Scan for the cell matching the given text and deliver its (X, Y) coordinate at center. 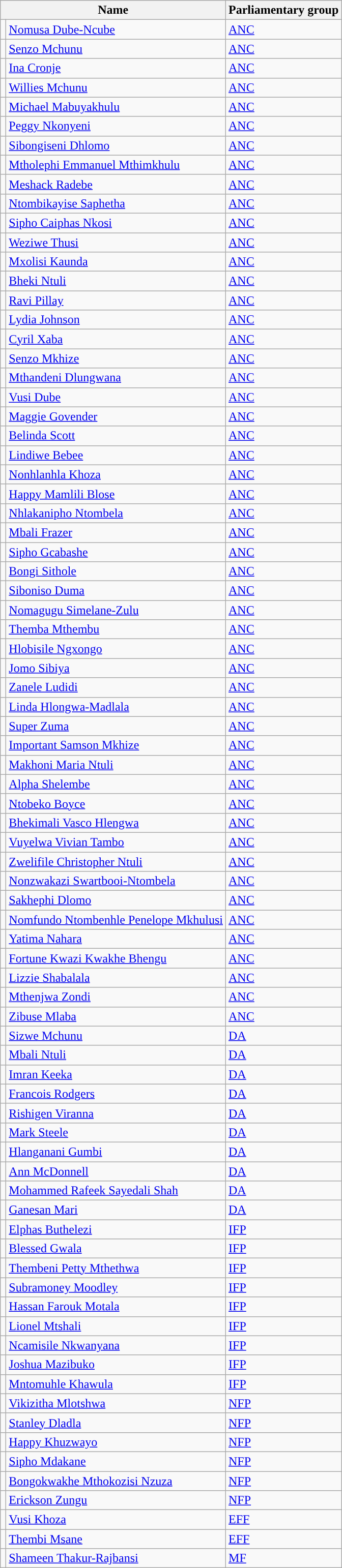
Mohammed Rafeek Sayedali Shah (116, 1191)
Bheki Ntuli (116, 281)
Lizzie Shabalala (116, 978)
Sipho Caiphas Nkosi (116, 223)
Siboniso Duma (116, 591)
Senzo Mkhize (116, 358)
Ntombikayise Saphetha (116, 203)
Nonzwakazi Swartbooi-Ntombela (116, 881)
Ann McDonnell (116, 1171)
Yatima Nahara (116, 939)
Thembeni Petty Mthethwa (116, 1268)
Meshack Radebe (116, 184)
Maggie Govender (116, 416)
Mtholephi Emmanuel Mthimkhulu (116, 165)
Lindiwe Bebee (116, 455)
Ina Cronje (116, 68)
Imran Keeka (116, 1074)
Super Zuma (116, 726)
Sakhephi Dlomo (116, 900)
Willies Mchunu (116, 87)
Mntomuhle Khawula (116, 1384)
Hlobisile Ngxongo (116, 649)
Makhoni Maria Ntuli (116, 765)
Zibuse Mlaba (116, 1016)
Nhlakanipho Ntombela (116, 513)
Hlanganani Gumbi (116, 1152)
Mthandeni Dlungwana (116, 378)
Lionel Mtshali (116, 1326)
Peggy Nkonyeni (116, 126)
Sipho Gcabashe (116, 552)
Ncamisile Nkwanyana (116, 1345)
Shameen Thakur-Rajbansi (116, 1558)
Senzo Mchunu (116, 49)
Michael Mabuyakhulu (116, 107)
Name (113, 10)
Ravi Pillay (116, 300)
Mark Steele (116, 1132)
Erickson Zungu (116, 1500)
Bongi Sithole (116, 571)
Belinda Scott (116, 436)
Rishigen Viranna (116, 1113)
Ntobeko Boyce (116, 803)
Linda Hlongwa-Madlala (116, 707)
Themba Mthembu (116, 629)
Joshua Mazibuko (116, 1365)
Mbali Ntuli (116, 1055)
Bongokwakhe Mthokozisi Nzuza (116, 1481)
Jomo Sibiya (116, 668)
Sipho Mdakane (116, 1461)
Alpha Shelembe (116, 784)
Sibongiseni Dhlomo (116, 145)
Elphas Buthelezi (116, 1229)
Weziwe Thusi (116, 243)
Bhekimali Vasco Hlengwa (116, 823)
Hassan Farouk Motala (116, 1307)
Lydia Johnson (116, 320)
Zwelifile Christopher Ntuli (116, 862)
Vuyelwa Vivian Tambo (116, 842)
Happy Mamlili Blose (116, 494)
Francois Rodgers (116, 1094)
Important Samson Mkhize (116, 745)
Nonhlanhla Khoza (116, 474)
Sizwe Mchunu (116, 1036)
Mxolisi Kaunda (116, 262)
Blessed Gwala (116, 1249)
Subramoney Moodley (116, 1287)
Nomagugu Simelane-Zulu (116, 610)
Parliamentary group (284, 10)
Vikizitha Mlotshwa (116, 1403)
Fortune Kwazi Kwakhe Bhengu (116, 958)
Happy Khuzwayo (116, 1442)
Nomfundo Ntombenhle Penelope Mkhulusi (116, 920)
Thembi Msane (116, 1539)
Nomusa Dube-Ncube (116, 29)
Vusi Khoza (116, 1520)
Zanele Ludidi (116, 687)
Mbali Frazer (116, 532)
MF (284, 1558)
Ganesan Mari (116, 1210)
Stanley Dladla (116, 1423)
Cyril Xaba (116, 339)
Vusi Dube (116, 397)
Mthenjwa Zondi (116, 997)
